Locate the cell with the specified text and output its (X, Y) center coordinate. 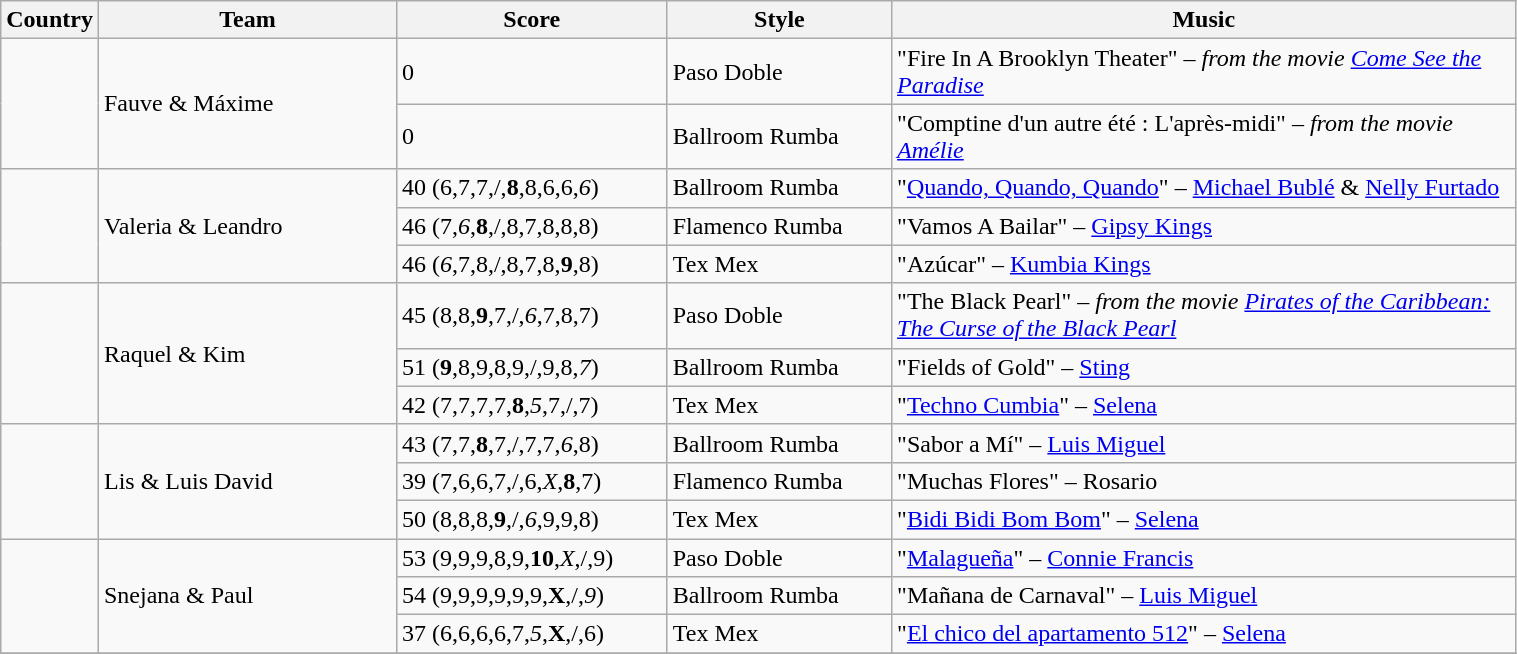
Country (50, 20)
"Comptine d'un autre été : L'après-midi" – from the movie Amélie (1204, 136)
"Quando, Quando, Quando" – Michael Bublé & Nelly Furtado (1204, 188)
37 (6,6,6,6,7,5,X,/,6) (532, 634)
"El chico del apartamento 512" – Selena (1204, 634)
Fauve & Máxime (247, 104)
"Bidi Bidi Bom Bom" – Selena (1204, 519)
"Sabor a Mí" – Luis Miguel (1204, 443)
Team (247, 20)
45 (8,8,9,7,/,6,7,8,7) (532, 316)
46 (6,7,8,/,8,7,8,9,8) (532, 264)
"Muchas Flores" – Rosario (1204, 481)
39 (7,6,6,7,/,6,X,8,7) (532, 481)
"Vamos A Bailar" – Gipsy Kings (1204, 226)
51 (9,8,9,8,9,/,9,8,7) (532, 367)
Raquel & Kim (247, 354)
42 (7,7,7,7,8,5,7,/,7) (532, 405)
"The Black Pearl" – from the movie Pirates of the Caribbean: The Curse of the Black Pearl (1204, 316)
"Fields of Gold" – Sting (1204, 367)
"Fire In A Brooklyn Theater" – from the movie Come See the Paradise (1204, 72)
"Azúcar" – Kumbia Kings (1204, 264)
"Mañana de Carnaval" – Luis Miguel (1204, 596)
Style (779, 20)
Valeria & Leandro (247, 226)
46 (7,6,8,/,8,7,8,8,8) (532, 226)
Score (532, 20)
Lis & Luis David (247, 481)
53 (9,9,9,8,9,10,X,/,9) (532, 557)
"Malagueña" – Connie Francis (1204, 557)
"Techno Cumbia" – Selena (1204, 405)
Music (1204, 20)
50 (8,8,8,9,/,6,9,9,8) (532, 519)
Snejana & Paul (247, 595)
43 (7,7,8,7,/,7,7,6,8) (532, 443)
40 (6,7,7,/,8,8,6,6,6) (532, 188)
54 (9,9,9,9,9,9,X,/,9) (532, 596)
